From the cell containing the given text, extract its center point as [x, y] coordinate. 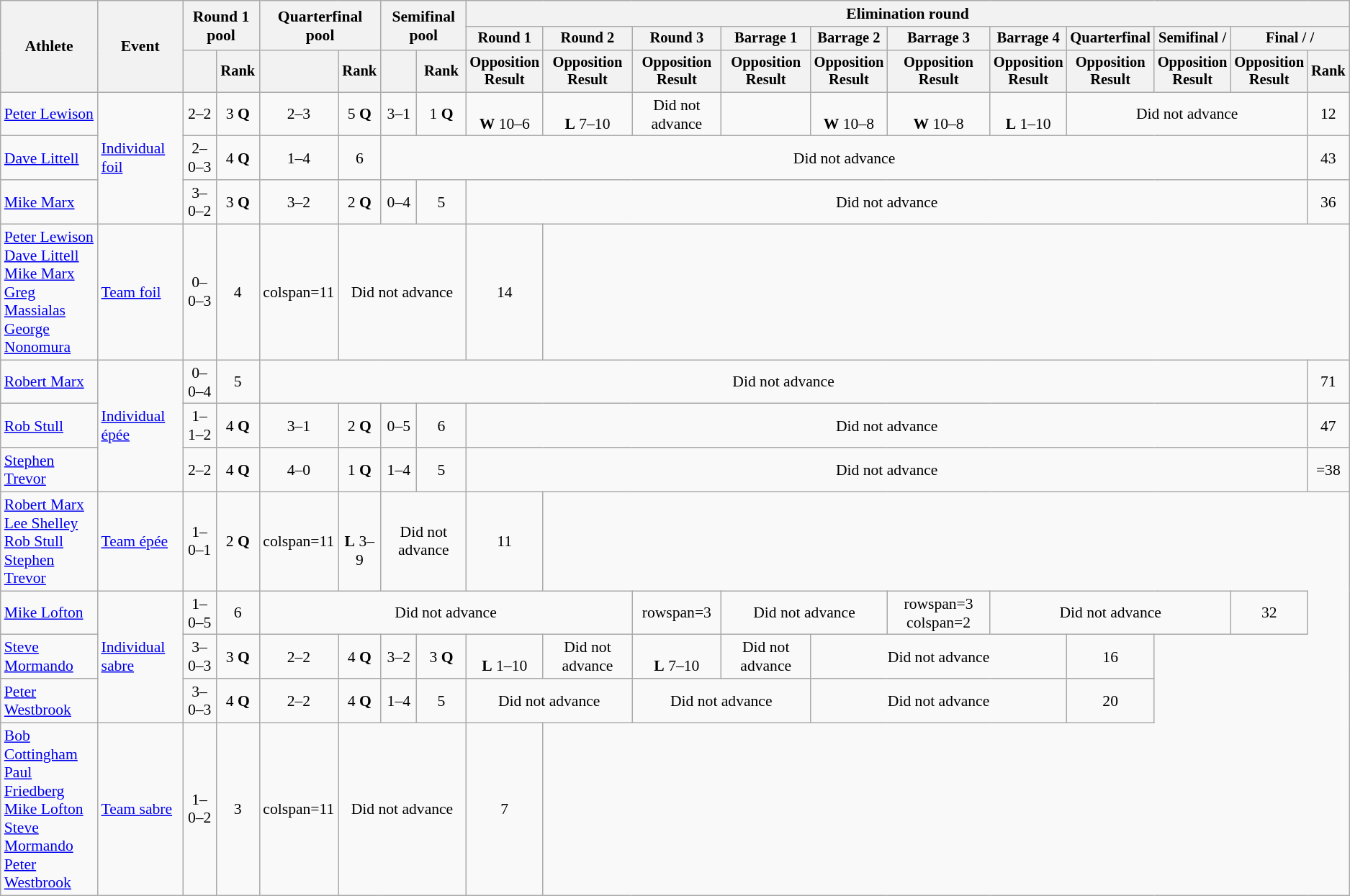
Team sabre [140, 810]
47 [1328, 426]
Barrage 2 [850, 39]
Robert MarxLee ShelleyRob StullStephen Trevor [49, 542]
0–4 [399, 202]
Team foil [140, 292]
Semifinal pool [423, 26]
43 [1328, 158]
Athlete [49, 46]
Peter LewisonDave LittellMike MarxGreg MassialasGeorge Nonomura [49, 292]
L 3–9 [360, 542]
20 [1110, 701]
Event [140, 46]
14 [504, 292]
11 [504, 542]
Barrage 4 [1028, 39]
Elimination round [907, 14]
Round 3 [677, 39]
Mike Lofton [49, 613]
32 [1269, 613]
0–0–3 [200, 292]
Semifinal / [1192, 39]
1–1–2 [200, 426]
0–0–4 [200, 381]
Rob Stull [49, 426]
Steve Mormando [49, 656]
Barrage 1 [766, 39]
Bob CottinghamPaul FriedbergMike LoftonSteve MormandoPeter Westbrook [49, 810]
Dave Littell [49, 158]
Mike Marx [49, 202]
Individual foil [140, 158]
rowspan=3 colspan=2 [939, 613]
36 [1328, 202]
3 [238, 810]
12 [1328, 114]
Final / / [1290, 39]
2–3 [298, 114]
W 10–6 [504, 114]
=38 [1328, 469]
Stephen Trevor [49, 469]
4 [238, 292]
Peter Westbrook [49, 701]
Round 1 pool [221, 26]
Barrage 3 [939, 39]
1–0–5 [200, 613]
Individual sabre [140, 656]
Round 1 [504, 39]
1–0–2 [200, 810]
2–0–3 [200, 158]
71 [1328, 381]
1–0–1 [200, 542]
Quarterfinal [1110, 39]
Team épée [140, 542]
4–0 [298, 469]
0–5 [399, 426]
5 Q [360, 114]
7 [504, 810]
Robert Marx [49, 381]
3–0–2 [200, 202]
rowspan=3 [677, 613]
Round 2 [588, 39]
16 [1110, 656]
Quarterfinal pool [320, 26]
Individual épée [140, 426]
Peter Lewison [49, 114]
